Search for the cell housing the specified text and yield its [X, Y] center coordinate. 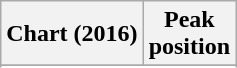
Chart (2016) [72, 34]
Peak position [189, 34]
